Detect which cell encompasses the target text, then output its [X, Y] center coordinate. 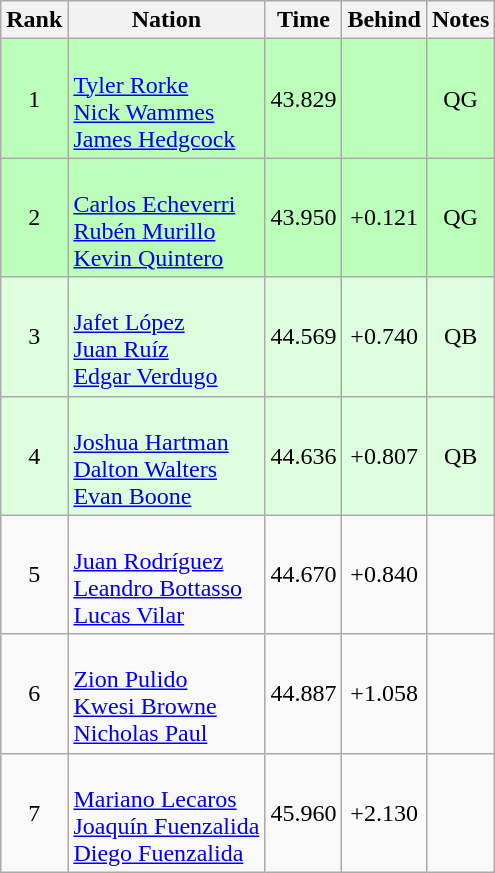
Behind [384, 20]
+0.740 [384, 336]
43.950 [304, 218]
Juan RodríguezLeandro BottassoLucas Vilar [166, 574]
44.670 [304, 574]
Nation [166, 20]
3 [34, 336]
44.636 [304, 456]
1 [34, 98]
+0.121 [384, 218]
44.569 [304, 336]
+2.130 [384, 812]
Joshua HartmanDalton WaltersEvan Boone [166, 456]
Tyler RorkeNick WammesJames Hedgcock [166, 98]
7 [34, 812]
44.887 [304, 694]
6 [34, 694]
Time [304, 20]
5 [34, 574]
4 [34, 456]
+0.840 [384, 574]
Mariano LecarosJoaquín FuenzalidaDiego Fuenzalida [166, 812]
43.829 [304, 98]
Zion PulidoKwesi BrowneNicholas Paul [166, 694]
45.960 [304, 812]
Carlos EcheverriRubén MurilloKevin Quintero [166, 218]
+0.807 [384, 456]
Rank [34, 20]
Jafet LópezJuan RuízEdgar Verdugo [166, 336]
+1.058 [384, 694]
2 [34, 218]
Notes [460, 20]
